Determine the [x, y] coordinate at the center of the cell enclosing the given text.  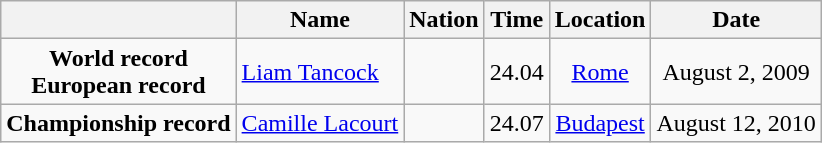
Location [600, 20]
August 2, 2009 [736, 72]
Camille Lacourt [320, 123]
Name [320, 20]
Time [516, 20]
August 12, 2010 [736, 123]
24.07 [516, 123]
Budapest [600, 123]
World recordEuropean record [118, 72]
Liam Tancock [320, 72]
24.04 [516, 72]
Date [736, 20]
Championship record [118, 123]
Rome [600, 72]
Nation [444, 20]
